Scan for the cell matching the given text and deliver its (X, Y) coordinate at center. 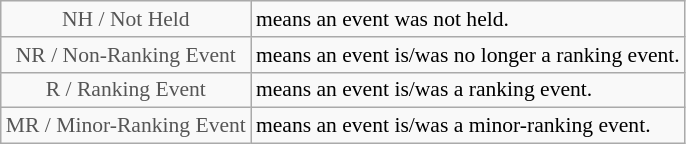
R / Ranking Event (126, 90)
means an event is/was a minor-ranking event. (468, 126)
means an event is/was a ranking event. (468, 90)
means an event was not held. (468, 19)
NR / Non-Ranking Event (126, 55)
MR / Minor-Ranking Event (126, 126)
means an event is/was no longer a ranking event. (468, 55)
NH / Not Held (126, 19)
